Pinpoint the cell where the given text exists, returning its (X, Y) midpoint coordinate. 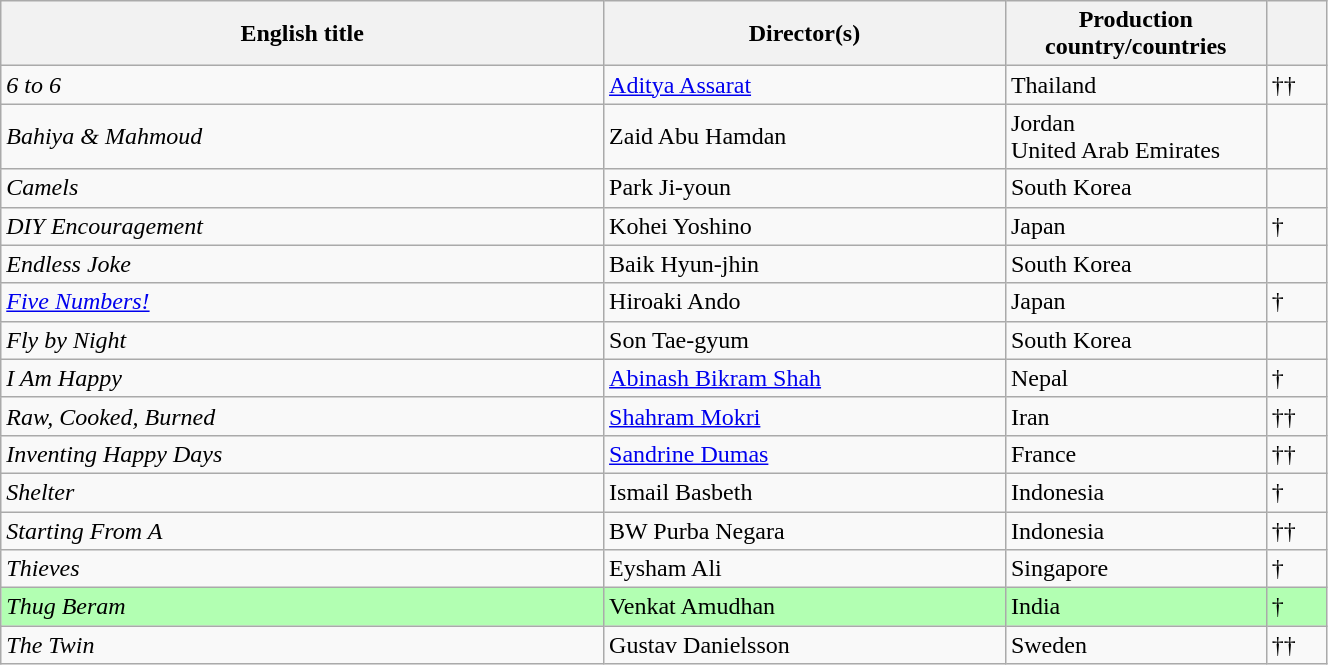
Son Tae-gyum (805, 340)
Fly by Night (302, 340)
The Twin (302, 645)
Eysham Ali (805, 569)
Singapore (1136, 569)
Production country/countries (1136, 34)
Baik Hyun-jhin (805, 264)
Ismail Basbeth (805, 492)
BW Purba Negara (805, 531)
India (1136, 607)
Kohei Yoshino (805, 226)
JordanUnited Arab Emirates (1136, 136)
Thailand (1136, 85)
Park Ji-youn (805, 188)
Bahiya & Mahmoud (302, 136)
Gustav Danielsson (805, 645)
Raw, Cooked, Burned (302, 416)
Camels (302, 188)
6 to 6 (302, 85)
I Am Happy (302, 378)
DIY Encouragement (302, 226)
Shelter (302, 492)
Aditya Assarat (805, 85)
Shahram Mokri (805, 416)
Director(s) (805, 34)
Thieves (302, 569)
Thug Beram (302, 607)
English title (302, 34)
France (1136, 454)
Starting From A (302, 531)
Sweden (1136, 645)
Zaid Abu Hamdan (805, 136)
Inventing Happy Days (302, 454)
Five Numbers! (302, 302)
Iran (1136, 416)
Hiroaki Ando (805, 302)
Sandrine Dumas (805, 454)
Venkat Amudhan (805, 607)
Abinash Bikram Shah (805, 378)
Endless Joke (302, 264)
Nepal (1136, 378)
